Extract the (X, Y) coordinate from the center of the cell holding the provided text.  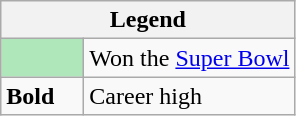
Legend (148, 20)
Won the Super Bowl (190, 58)
Career high (190, 96)
Bold (42, 96)
